Output the [X, Y] coordinate of the center of the cell containing the given text.  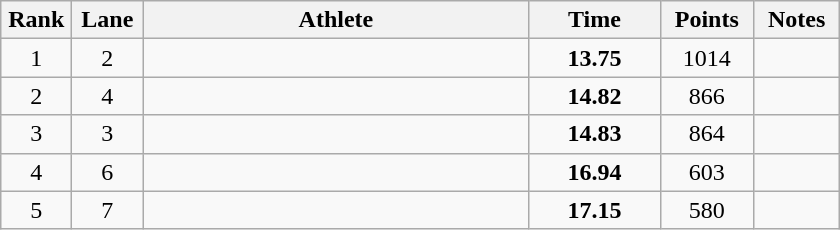
864 [707, 134]
Athlete [336, 20]
1014 [707, 58]
866 [707, 96]
16.94 [594, 172]
603 [707, 172]
Notes [797, 20]
1 [36, 58]
14.83 [594, 134]
6 [108, 172]
13.75 [594, 58]
5 [36, 210]
Time [594, 20]
Points [707, 20]
Lane [108, 20]
14.82 [594, 96]
7 [108, 210]
Rank [36, 20]
580 [707, 210]
17.15 [594, 210]
